Capture the cell that displays the provided text and extract its (X, Y) central coordinate. 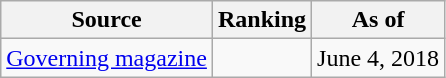
Ranking (262, 20)
Governing magazine (107, 58)
As of (378, 20)
Source (107, 20)
June 4, 2018 (378, 58)
